Pinpoint the cell where the given text exists, returning its (X, Y) midpoint coordinate. 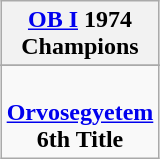
OB I 1974Champions (80, 34)
Orvosegyetem6th Title (80, 112)
